Capture the cell that displays the provided text and extract its [X, Y] central coordinate. 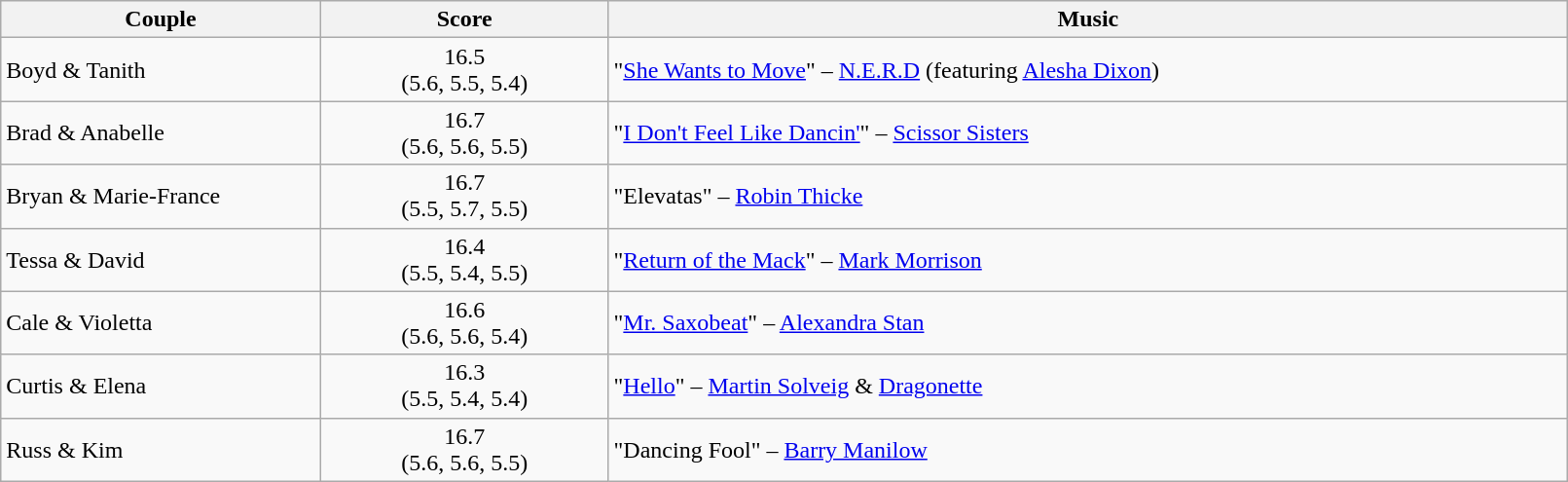
"Dancing Fool" – Barry Manilow [1088, 450]
"She Wants to Move" – N.E.R.D (featuring Alesha Dixon) [1088, 70]
Bryan & Marie-France [162, 197]
Curtis & Elena [162, 386]
16.3 (5.5, 5.4, 5.4) [464, 386]
Music [1088, 19]
Score [464, 19]
"Return of the Mack" – Mark Morrison [1088, 259]
16.4 (5.5, 5.4, 5.5) [464, 259]
"Elevatas" – Robin Thicke [1088, 197]
"I Don't Feel Like Dancin'" – Scissor Sisters [1088, 132]
Cale & Violetta [162, 323]
"Mr. Saxobeat" – Alexandra Stan [1088, 323]
16.5 (5.6, 5.5, 5.4) [464, 70]
Boyd & Tanith [162, 70]
Russ & Kim [162, 450]
Brad & Anabelle [162, 132]
Couple [162, 19]
Tessa & David [162, 259]
"Hello" – Martin Solveig & Dragonette [1088, 386]
16.7 (5.5, 5.7, 5.5) [464, 197]
16.6 (5.6, 5.6, 5.4) [464, 323]
